Scan for the cell matching the given text and deliver its (X, Y) coordinate at center. 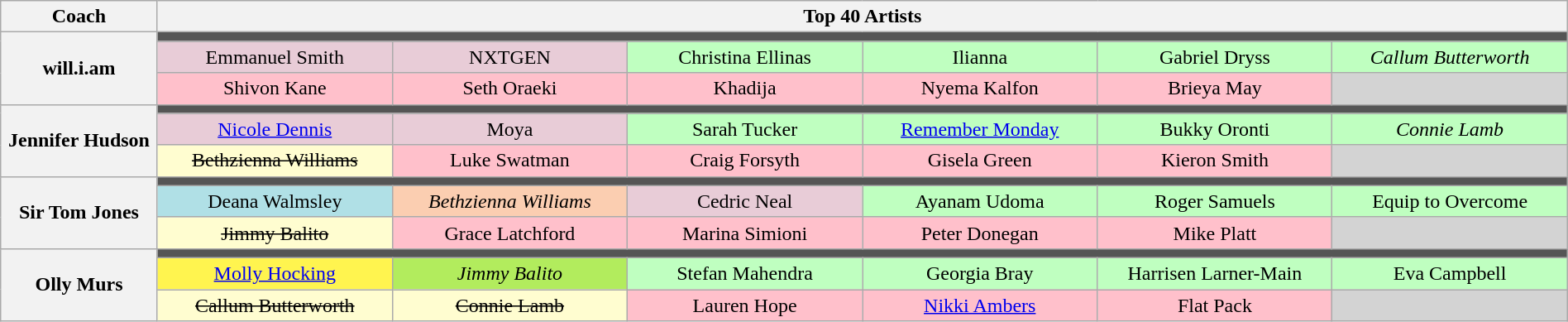
Stefan Mahendra (745, 273)
Nikki Ambers (980, 305)
Mike Platt (1215, 233)
Jennifer Hudson (79, 141)
Gisela Green (980, 161)
Top 40 Artists (862, 17)
Brieya May (1215, 89)
Sir Tom Jones (79, 212)
Nicole Dennis (275, 129)
Deana Walmsley (275, 201)
Shivon Kane (275, 89)
will.i.am (79, 68)
Georgia Bray (980, 273)
Peter Donegan (980, 233)
Cedric Neal (745, 201)
NXTGEN (509, 57)
Equip to Overcome (1450, 201)
Emmanuel Smith (275, 57)
Khadija (745, 89)
Ilianna (980, 57)
Lauren Hope (745, 305)
Nyema Kalfon (980, 89)
Olly Murs (79, 285)
Moya (509, 129)
Sarah Tucker (745, 129)
Craig Forsyth (745, 161)
Molly Hocking (275, 273)
Flat Pack (1215, 305)
Kieron Smith (1215, 161)
Remember Monday (980, 129)
Grace Latchford (509, 233)
Marina Simioni (745, 233)
Roger Samuels (1215, 201)
Christina Ellinas (745, 57)
Seth Oraeki (509, 89)
Eva Campbell (1450, 273)
Gabriel Dryss (1215, 57)
Ayanam Udoma (980, 201)
Harrisen Larner-Main (1215, 273)
Coach (79, 17)
Bukky Oronti (1215, 129)
Luke Swatman (509, 161)
